Capture the cell that displays the provided text and extract its (x, y) central coordinate. 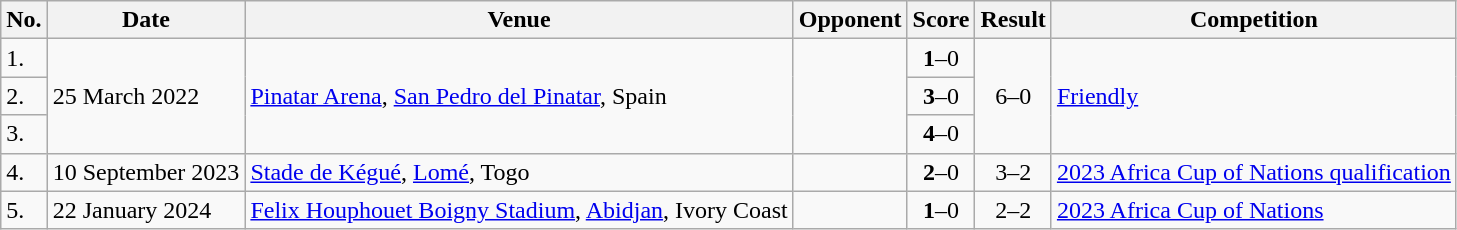
2023 Africa Cup of Nations qualification (1254, 172)
Venue (519, 20)
3–2 (1013, 172)
Pinatar Arena, San Pedro del Pinatar, Spain (519, 96)
6–0 (1013, 96)
2–0 (941, 172)
Friendly (1254, 96)
3–0 (941, 96)
2. (24, 96)
1. (24, 58)
2–2 (1013, 210)
22 January 2024 (146, 210)
4. (24, 172)
5. (24, 210)
3. (24, 134)
Result (1013, 20)
25 March 2022 (146, 96)
Competition (1254, 20)
Stade de Kégué, Lomé, Togo (519, 172)
Score (941, 20)
10 September 2023 (146, 172)
Opponent (850, 20)
4–0 (941, 134)
No. (24, 20)
Date (146, 20)
2023 Africa Cup of Nations (1254, 210)
Felix Houphouet Boigny Stadium, Abidjan, Ivory Coast (519, 210)
